Return the (x, y) coordinate for the center point of the cell that contains the specified text.  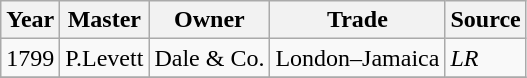
Master (104, 20)
Year (30, 20)
Trade (358, 20)
1799 (30, 58)
Source (486, 20)
Dale & Co. (210, 58)
LR (486, 58)
P.Levett (104, 58)
London–Jamaica (358, 58)
Owner (210, 20)
